Find where the given text appears and provide that cell's center as (x, y) coordinate. 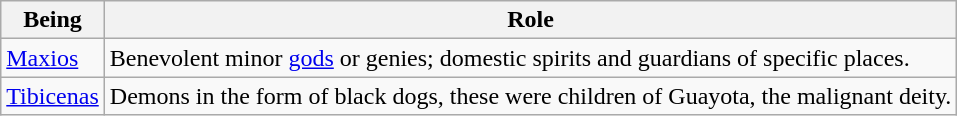
Tibicenas (53, 96)
Role (530, 20)
Maxios (53, 58)
Demons in the form of black dogs, these were children of Guayota, the malignant deity. (530, 96)
Being (53, 20)
Benevolent minor gods or genies; domestic spirits and guardians of specific places. (530, 58)
